Extract the (X, Y) coordinate from the center of the cell holding the provided text.  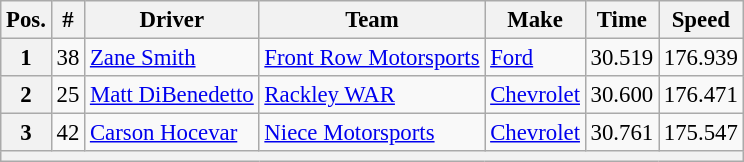
38 (68, 58)
175.547 (700, 133)
Make (535, 20)
Front Row Motorsports (372, 58)
176.939 (700, 58)
Zane Smith (172, 58)
Team (372, 20)
30.519 (622, 58)
Carson Hocevar (172, 133)
Speed (700, 20)
30.761 (622, 133)
Pos. (26, 20)
Niece Motorsports (372, 133)
Rackley WAR (372, 95)
3 (26, 133)
42 (68, 133)
30.600 (622, 95)
2 (26, 95)
Ford (535, 58)
Driver (172, 20)
1 (26, 58)
Matt DiBenedetto (172, 95)
25 (68, 95)
176.471 (700, 95)
# (68, 20)
Time (622, 20)
